Provide the (x, y) coordinate of the cell's center where the given text is located.  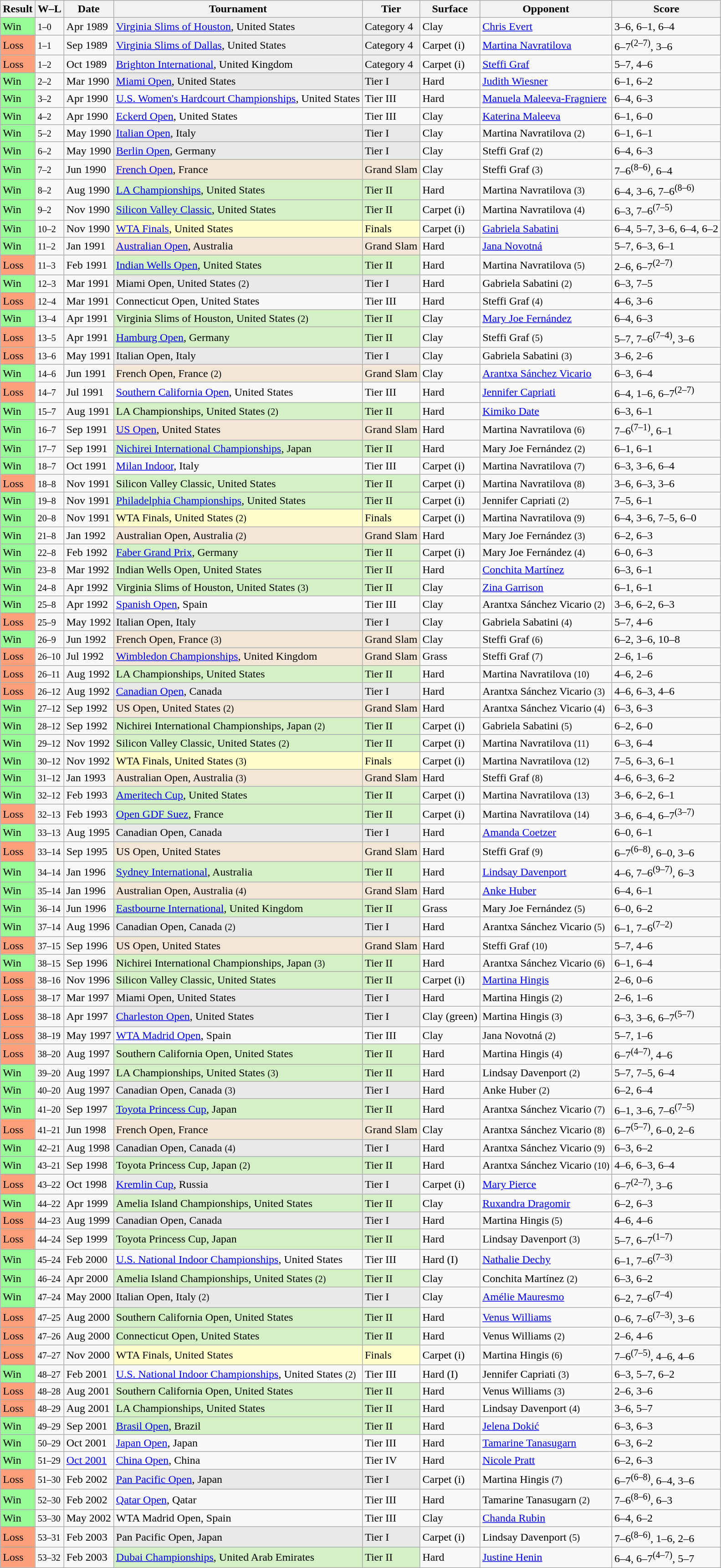
Jana Novotná (2) (546, 1035)
Brasil Open, Brazil (238, 1425)
Sydney International, Australia (238, 872)
May 2002 (88, 1518)
Mar 1997 (88, 998)
Nov 2000 (88, 1355)
11–2 (49, 246)
6–4, 6–1 (666, 891)
25–9 (49, 622)
May 1991 (88, 356)
6–7(4–7), 4–6 (666, 1054)
32–12 (49, 795)
30–12 (49, 760)
Ruxandra Dragomir (546, 1203)
6–4, 3–6, 7–6(8–6) (666, 189)
May 2000 (88, 1298)
Manuela Maleeva-Fragniere (546, 99)
23–8 (49, 570)
Apr 1999 (88, 1203)
1–1 (49, 46)
3–6, 5–7 (666, 1408)
36–14 (49, 908)
Arantxa Sánchez Vicario (10) (546, 1166)
7–6(7–5), 4–6, 4–6 (666, 1355)
53–32 (49, 1557)
Arantxa Sánchez Vicario (7) (546, 1109)
Score (666, 9)
Jan 1993 (88, 778)
Apr 2000 (88, 1278)
6–7(5–7), 6–0, 2–6 (666, 1129)
Canadian Open, Canada (3) (238, 1090)
Nichirei International Championships, Japan (3) (238, 963)
45–24 (49, 1259)
WTA Finals, United States (3) (238, 760)
Australian Open, Australia (3) (238, 778)
Jun 1992 (88, 639)
Arantxa Sánchez Vicario (546, 373)
51–30 (49, 1480)
34–14 (49, 872)
Jun 1991 (88, 373)
Sep 1999 (88, 1239)
Martina Navratilova (4) (546, 210)
4–6, 4–6 (666, 1220)
2–6, 4–6 (666, 1336)
7–2 (49, 169)
Apr 1989 (88, 26)
3–6, 6–2, 6–3 (666, 605)
24–8 (49, 587)
5–7, 1–6 (666, 1035)
47–26 (49, 1336)
Oct 1998 (88, 1185)
2–6, 0–6 (666, 980)
Australian Open, Australia (238, 246)
Steffi Graf (3) (546, 169)
Anke Huber (546, 891)
Jun 1990 (88, 169)
Nicole Pratt (546, 1461)
50–29 (49, 1443)
Martina Navratilova (12) (546, 760)
Nathalie Dechy (546, 1259)
Aug 1998 (88, 1148)
Dubai Championships, United Arab Emirates (238, 1557)
26–12 (49, 691)
6–1, 6–2 (666, 81)
13–5 (49, 337)
Hamburg Open, Germany (238, 337)
3–2 (49, 99)
20–8 (49, 518)
Tamarine Tanasugarn (546, 1443)
12–4 (49, 301)
Jun 1996 (88, 908)
47–24 (49, 1298)
Aug 1996 (88, 927)
LA Championships, United States (2) (238, 411)
38–18 (49, 1016)
Virginia Slims of Houston, United States (3) (238, 587)
Martina Navratilova (8) (546, 483)
LA Championships, United States (3) (238, 1073)
22–8 (49, 553)
41–21 (49, 1129)
44–24 (49, 1239)
Arantxa Sánchez Vicario (3) (546, 691)
Arantxa Sánchez Vicario (9) (546, 1148)
25–8 (49, 605)
3–6, 6–1, 6–4 (666, 26)
Australian Open, Australia (4) (238, 891)
26–9 (49, 639)
5–7, 6–3, 6–1 (666, 246)
Jul 1992 (88, 657)
Jelena Dokić (546, 1425)
Result (18, 9)
Clay (green) (450, 1016)
Nov 1996 (88, 980)
Mary Joe Fernández (5) (546, 908)
5–7, 6–7(1–7) (666, 1239)
Feb 1992 (88, 553)
Jan 1992 (88, 535)
3–6, 2–6 (666, 356)
1–2 (49, 64)
Martina Hingis (4) (546, 1054)
5–2 (49, 133)
12–3 (49, 284)
4–6, 2–6 (666, 674)
6–1, 3–6, 7–6(7–5) (666, 1109)
2–6, 3–6 (666, 1391)
11–3 (49, 265)
Chris Evert (546, 26)
Martina Navratilova (6) (546, 430)
Charleston Open, United States (238, 1016)
38–17 (49, 998)
Martina Navratilova (10) (546, 674)
Canadian Open, Canada (2) (238, 927)
26–11 (49, 674)
French Open, France (2) (238, 373)
Sep 1998 (88, 1166)
Open GDF Suez, France (238, 814)
Nichirei International Championships, Japan (2) (238, 726)
52–30 (49, 1500)
Katerina Maleeva (546, 116)
Martina Hingis (5) (546, 1220)
Martina Navratilova (5) (546, 265)
Sep 1995 (88, 851)
37–15 (49, 946)
6–2, 7–6(7–4) (666, 1298)
Apr 1997 (88, 1016)
Philadelphia Championships, United States (238, 500)
28–12 (49, 726)
6–3, 3–6, 6–4 (666, 466)
37–14 (49, 927)
14–7 (49, 392)
Jun 1998 (88, 1129)
Mary Joe Fernández (4) (546, 553)
Virginia Slims of Houston, United States (2) (238, 318)
Tier (391, 9)
Steffi Graf (9) (546, 851)
Steffi Graf (4) (546, 301)
Mary Pierce (546, 1185)
U.S. National Indoor Championships, United States (2) (238, 1374)
Spanish Open, Spain (238, 605)
5–7, 7–6(7–4), 3–6 (666, 337)
2–2 (49, 81)
47–27 (49, 1355)
6–2, 6–0 (666, 726)
Steffi Graf (10) (546, 946)
6–4, 6–2 (666, 1518)
Feb 1991 (88, 265)
Berlin Open, Germany (238, 151)
4–6, 6–3, 6–4 (666, 1166)
Chanda Rubin (546, 1518)
7–6(8–6), 1–6, 2–6 (666, 1537)
Lindsay Davenport (5) (546, 1537)
4–6, 6–3, 6–2 (666, 778)
Jennifer Capriati (2) (546, 500)
6–0, 6–1 (666, 833)
Steffi Graf (2) (546, 151)
40–20 (49, 1090)
Date (88, 9)
Arantxa Sánchez Vicario (8) (546, 1129)
6–3, 3–6, 6–7(5–7) (666, 1016)
Lindsay Davenport (4) (546, 1408)
Steffi Graf (6) (546, 639)
19–8 (49, 500)
31–12 (49, 778)
3–6, 6–4, 6–7(3–7) (666, 814)
Martina Navratilova (13) (546, 795)
U.S. National Indoor Championships, United States (238, 1259)
Martina Navratilova (546, 46)
Amelia Island Championships, United States (2) (238, 1278)
Lindsay Davenport (2) (546, 1073)
Sep 1997 (88, 1109)
4–6, 7–6(9–7), 6–3 (666, 872)
Sep 1989 (88, 46)
Lindsay Davenport (3) (546, 1239)
Milan Indoor, Italy (238, 466)
Amélie Mauresmo (546, 1298)
51–29 (49, 1461)
Zina Garrison (546, 587)
53–31 (49, 1537)
49–29 (49, 1425)
Lindsay Davenport (546, 872)
21–8 (49, 535)
Mary Joe Fernández (3) (546, 535)
Aug 1999 (88, 1220)
Faber Grand Prix, Germany (238, 553)
17–7 (49, 448)
Martina Navratilova (3) (546, 189)
46–24 (49, 1278)
6–1, 6–0 (666, 116)
Mary Joe Fernández (2) (546, 448)
Amelia Island Championships, United States (238, 1203)
Kimiko Date (546, 411)
Tournament (238, 9)
33–14 (49, 851)
13–6 (49, 356)
Steffi Graf (7) (546, 657)
Feb 2000 (88, 1259)
Aug 1990 (88, 189)
May 1997 (88, 1035)
Silicon Valley Classic, United States (2) (238, 743)
Mar 1990 (88, 81)
Jul 1991 (88, 392)
Qatar Open, Qatar (238, 1500)
Eastbourne International, United Kingdom (238, 908)
6–4, 1–6, 6–7(2–7) (666, 392)
Arantxa Sánchez Vicario (6) (546, 963)
Arantxa Sánchez Vicario (2) (546, 605)
39–20 (49, 1073)
Venus Williams (3) (546, 1391)
Eckerd Open, United States (238, 116)
32–13 (49, 814)
Martina Hingis (3) (546, 1016)
Tamarine Tanasugarn (2) (546, 1500)
Ameritech Cup, United States (238, 795)
WTA Finals, United States (2) (238, 518)
Japan Open, Japan (238, 1443)
35–14 (49, 891)
Arantxa Sánchez Vicario (5) (546, 927)
6–3, 7–6(7–5) (666, 210)
Arantxa Sánchez Vicario (4) (546, 708)
6–4, 3–6, 7–5, 6–0 (666, 518)
5–7, 7–5, 6–4 (666, 1073)
Amanda Coetzer (546, 833)
Canadian Open, Canada (4) (238, 1148)
13–4 (49, 318)
7–5, 6–3, 6–1 (666, 760)
Steffi Graf (5) (546, 337)
Martina Hingis (7) (546, 1480)
6–7(6–8), 6–0, 3–6 (666, 851)
Martina Hingis (546, 980)
Steffi Graf (8) (546, 778)
44–22 (49, 1203)
Jennifer Capriati (546, 392)
6–0, 6–3 (666, 553)
Venus Williams (2) (546, 1336)
18–7 (49, 466)
6–1, 6–4 (666, 963)
Jana Novotná (546, 246)
Virginia Slims of Houston, United States (238, 26)
Wimbledon Championships, United Kingdom (238, 657)
Gabriela Sabatini (546, 229)
Martina Navratilova (9) (546, 518)
6–7(6–8), 6–4, 3–6 (666, 1480)
7–6(7–1), 6–1 (666, 430)
Martina Navratilova (11) (546, 743)
7–6(8–6), 6–3 (666, 1500)
4–6, 6–3, 4–6 (666, 691)
Jennifer Capriati (3) (546, 1374)
US Open, United States (2) (238, 708)
Gabriela Sabatini (3) (546, 356)
9–2 (49, 210)
0–6, 7–6(7–3), 3–6 (666, 1318)
33–13 (49, 833)
48–27 (49, 1374)
29–12 (49, 743)
Martina Navratilova (14) (546, 814)
15–7 (49, 411)
Miami Open, United States (2) (238, 284)
China Open, China (238, 1461)
Martina Hingis (6) (546, 1355)
Venus Williams (546, 1318)
6–2, 3–6, 10–8 (666, 639)
44–23 (49, 1220)
Jan 1991 (88, 246)
Brighton International, United Kingdom (238, 64)
Toyota Princess Cup, Japan (2) (238, 1166)
14–6 (49, 373)
53–30 (49, 1518)
Gabriela Sabatini (5) (546, 726)
Feb 2001 (88, 1374)
Mar 1992 (88, 570)
Australian Open, Australia (2) (238, 535)
6–2 (49, 151)
Justine Henin (546, 1557)
3–6, 6–3, 3–6 (666, 483)
6–2, 6–4 (666, 1090)
Martina Navratilova (7) (546, 466)
Martina Navratilova (2) (546, 133)
38–20 (49, 1054)
Mary Joe Fernández (546, 318)
U.S. Women's Hardcourt Championships, United States (238, 99)
42–21 (49, 1148)
1–0 (49, 26)
Surface (450, 9)
Conchita Martínez (2) (546, 1278)
38–15 (49, 963)
Martina Hingis (2) (546, 998)
6–1, 7–6(7–3) (666, 1259)
7–6(8–6), 6–4 (666, 169)
Italian Open, Italy (2) (238, 1298)
6–3, 7–5 (666, 284)
Aug 1991 (88, 411)
Gabriela Sabatini (4) (546, 622)
Steffi Graf (546, 64)
Aug 1995 (88, 833)
Virginia Slims of Dallas, United States (238, 46)
Opponent (546, 9)
Sep 2001 (88, 1425)
May 1992 (88, 622)
18–8 (49, 483)
4–2 (49, 116)
2–6, 6–7(2–7) (666, 265)
Oct 1989 (88, 64)
6–4, 5–7, 3–6, 6–4, 6–2 (666, 229)
47–25 (49, 1318)
4–6, 3–6 (666, 301)
Judith Wiesner (546, 81)
6–3, 5–7, 6–2 (666, 1374)
Conchita Martínez (546, 570)
6–4, 6–7(4–7), 5–7 (666, 1557)
16–7 (49, 430)
8–2 (49, 189)
43–22 (49, 1185)
48–29 (49, 1408)
38–19 (49, 1035)
Gabriela Sabatini (2) (546, 284)
6–0, 6–2 (666, 908)
10–2 (49, 229)
27–12 (49, 708)
Kremlin Cup, Russia (238, 1185)
48–28 (49, 1391)
43–21 (49, 1166)
38–16 (49, 980)
Tier IV (391, 1461)
41–20 (49, 1109)
W–L (49, 9)
26–10 (49, 657)
6–1, 7–6(7–2) (666, 927)
French Open, France (3) (238, 639)
Anke Huber (2) (546, 1090)
Oct 1991 (88, 466)
3–6, 6–2, 6–1 (666, 795)
7–5, 6–1 (666, 500)
Nichirei International Championships, Japan (238, 448)
